Find where the given text appears and provide that cell's center as (X, Y) coordinate. 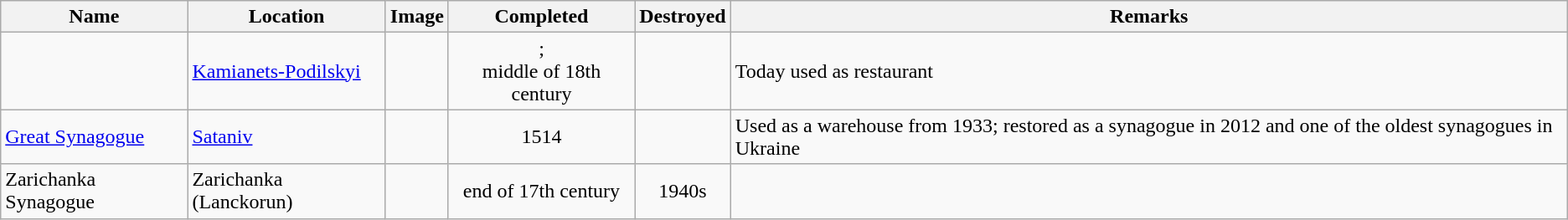
1940s (683, 191)
Great Synagogue (94, 137)
end of 17th century (541, 191)
Used as a warehouse from 1933; restored as a synagogue in 2012 and one of the oldest synagogues in Ukraine (1149, 137)
Today used as restaurant (1149, 71)
Kamianets-Podilskyi (286, 71)
Sataniv (286, 137)
Location (286, 17)
Name (94, 17)
Zarichanka Synagogue (94, 191)
Destroyed (683, 17)
Zarichanka (Lanckorun) (286, 191)
1514 (541, 137)
;middle of 18th century (541, 71)
Completed (541, 17)
Image (417, 17)
Remarks (1149, 17)
